Identify which cell holds the provided text, then report its (x, y) central coordinate. 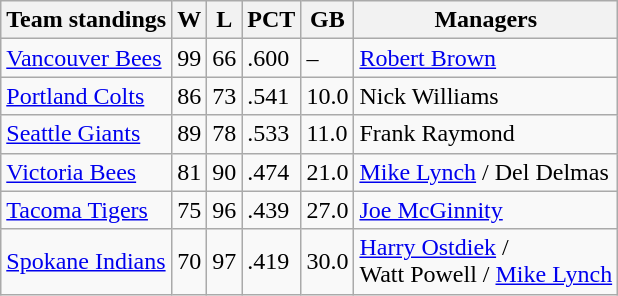
97 (224, 262)
.419 (272, 262)
86 (190, 96)
Spokane Indians (86, 262)
70 (190, 262)
PCT (272, 20)
L (224, 20)
Nick Williams (486, 96)
96 (224, 210)
89 (190, 134)
10.0 (328, 96)
.533 (272, 134)
– (328, 58)
Frank Raymond (486, 134)
Tacoma Tigers (86, 210)
Harry Ostdiek / Watt Powell / Mike Lynch (486, 262)
90 (224, 172)
73 (224, 96)
66 (224, 58)
Seattle Giants (86, 134)
Managers (486, 20)
75 (190, 210)
Mike Lynch / Del Delmas (486, 172)
.600 (272, 58)
GB (328, 20)
30.0 (328, 262)
27.0 (328, 210)
Portland Colts (86, 96)
W (190, 20)
99 (190, 58)
Team standings (86, 20)
Robert Brown (486, 58)
Joe McGinnity (486, 210)
11.0 (328, 134)
.439 (272, 210)
Victoria Bees (86, 172)
21.0 (328, 172)
Vancouver Bees (86, 58)
78 (224, 134)
81 (190, 172)
.474 (272, 172)
.541 (272, 96)
